Output the [x, y] coordinate of the center of the cell containing the given text.  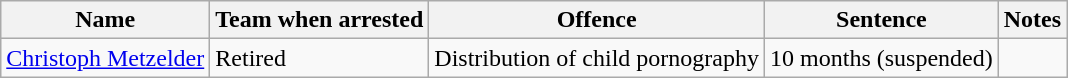
Team when arrested [320, 20]
10 months (suspended) [882, 58]
Retired [320, 58]
Notes [1032, 20]
Christoph Metzelder [106, 58]
Offence [597, 20]
Distribution of child pornography [597, 58]
Sentence [882, 20]
Name [106, 20]
